Return the (X, Y) coordinate for the center point of the cell that contains the specified text.  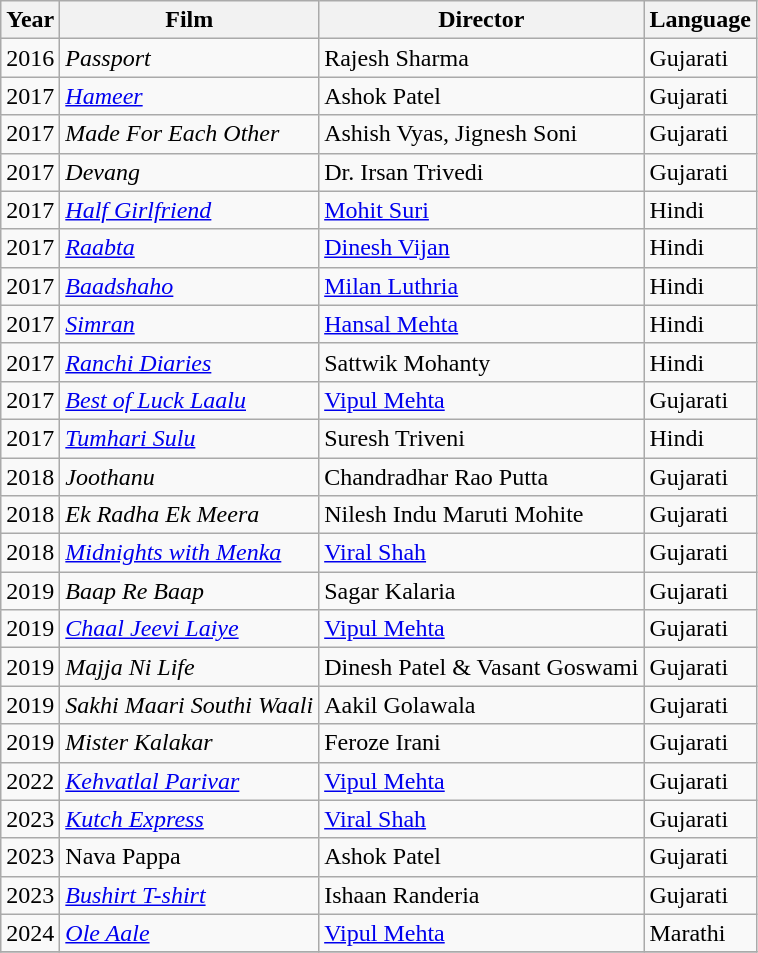
Ek Radha Ek Meera (190, 515)
Sagar Kalaria (482, 591)
Ranchi Diaries (190, 362)
2022 (30, 781)
Ole Aale (190, 933)
Film (190, 20)
Rajesh Sharma (482, 58)
Joothanu (190, 477)
Chaal Jeevi Laiye (190, 629)
Dinesh Vijan (482, 248)
Passport (190, 58)
Tumhari Sulu (190, 438)
Sattwik Mohanty (482, 362)
Kutch Express (190, 819)
Dinesh Patel & Vasant Goswami (482, 667)
Best of Luck Laalu (190, 400)
Dr. Irsan Trivedi (482, 172)
Milan Luthria (482, 286)
Ishaan Randeria (482, 895)
Hameer (190, 96)
Ashish Vyas, Jignesh Soni (482, 134)
Bushirt T-shirt (190, 895)
Raabta (190, 248)
Hansal Mehta (482, 324)
Baap Re Baap (190, 591)
Mister Kalakar (190, 743)
Aakil Golawala (482, 705)
Made For Each Other (190, 134)
Devang (190, 172)
Chandradhar Rao Putta (482, 477)
2024 (30, 933)
Year (30, 20)
Majja Ni Life (190, 667)
Kehvatlal Parivar (190, 781)
Sakhi Maari Southi Waali (190, 705)
Baadshaho (190, 286)
Mohit Suri (482, 210)
Director (482, 20)
Nava Pappa (190, 857)
Half Girlfriend (190, 210)
Language (700, 20)
Midnights with Menka (190, 553)
Feroze Irani (482, 743)
Nilesh Indu Maruti Mohite (482, 515)
Marathi (700, 933)
Suresh Triveni (482, 438)
Simran (190, 324)
2016 (30, 58)
